Determine the (x, y) coordinate at the center of the cell enclosing the given text.  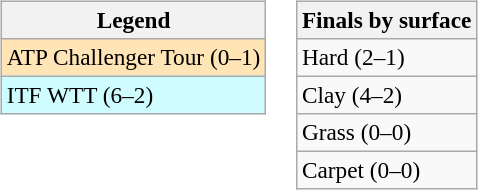
Grass (0–0) (387, 133)
Carpet (0–0) (387, 171)
Hard (2–1) (387, 57)
Finals by surface (387, 20)
ITF WTT (6–2) (133, 95)
Clay (4–2) (387, 95)
ATP Challenger Tour (0–1) (133, 57)
Legend (133, 20)
